Search for the cell housing the specified text and yield its (x, y) center coordinate. 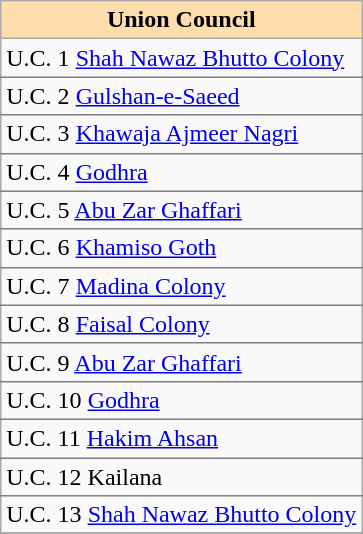
U.C. 10 Godhra (182, 400)
U.C. 9 Abu Zar Ghaffari (182, 362)
U.C. 2 Gulshan-e-Saeed (182, 96)
Union Council (182, 20)
U.C. 12 Kailana (182, 477)
U.C. 6 Khamiso Goth (182, 248)
U.C. 5 Abu Zar Ghaffari (182, 210)
U.C. 11 Hakim Ahsan (182, 438)
U.C. 1 Shah Nawaz Bhutto Colony (182, 58)
U.C. 8 Faisal Colony (182, 324)
U.C. 3 Khawaja Ajmeer Nagri (182, 134)
U.C. 13 Shah Nawaz Bhutto Colony (182, 515)
U.C. 4 Godhra (182, 172)
U.C. 7 Madina Colony (182, 286)
